Locate the cell with the specified text and output its (x, y) center coordinate. 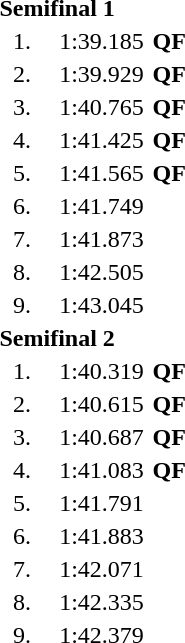
1:41.749 (102, 206)
1:41.565 (102, 173)
1:39.929 (102, 74)
1:41.873 (102, 239)
1:41.791 (102, 503)
1:40.615 (102, 404)
1:40.319 (102, 371)
1:39.185 (102, 41)
1:40.765 (102, 107)
1:41.883 (102, 536)
1:43.045 (102, 305)
1:41.083 (102, 470)
1:42.335 (102, 602)
1:41.425 (102, 140)
1:40.687 (102, 437)
1:42.071 (102, 569)
1:42.505 (102, 272)
